Locate the cell with the specified text and output its (X, Y) center coordinate. 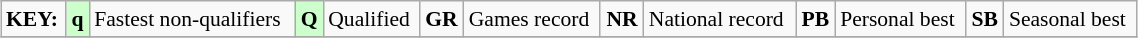
National record (720, 19)
Seasonal best (1070, 19)
NR (622, 19)
Games record (532, 19)
Personal best (900, 19)
Qualified (371, 19)
SB (985, 19)
PB (816, 19)
Q (309, 19)
KEY: (34, 19)
GR (442, 19)
q (78, 19)
Fastest non-qualifiers (192, 19)
